Extract the [X, Y] coordinate from the center of the cell holding the provided text.  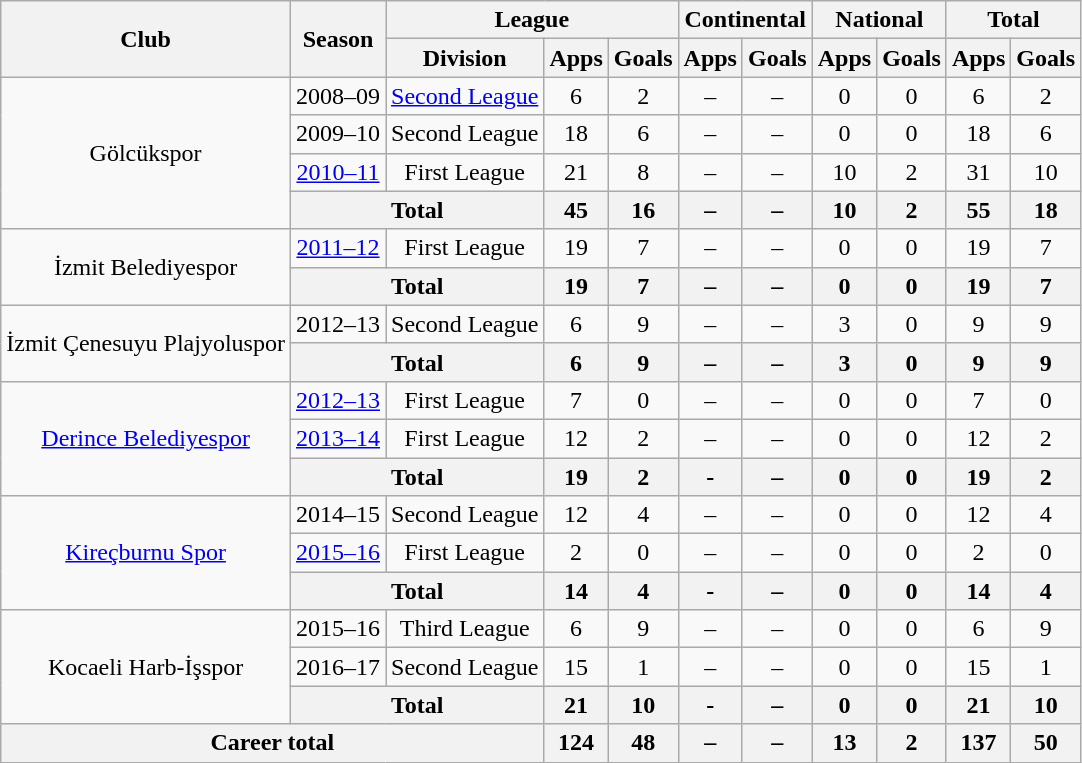
2014–15 [338, 515]
2010–11 [338, 172]
2016–17 [338, 667]
Career total [272, 743]
Club [146, 39]
İzmit Çenesuyu Plajyoluspor [146, 343]
50 [1046, 743]
16 [643, 210]
Season [338, 39]
45 [576, 210]
Derince Belediyespor [146, 438]
31 [978, 172]
137 [978, 743]
League [532, 20]
National [879, 20]
Third League [465, 629]
İzmit Belediyespor [146, 267]
Kireçburnu Spor [146, 553]
48 [643, 743]
Kocaeli Harb-İşspor [146, 667]
2008–09 [338, 96]
Continental [745, 20]
2013–14 [338, 438]
55 [978, 210]
124 [576, 743]
8 [643, 172]
Gölcükspor [146, 153]
Division [465, 58]
2011–12 [338, 248]
2009–10 [338, 134]
13 [844, 743]
